Find where the given text appears and provide that cell's center as (x, y) coordinate. 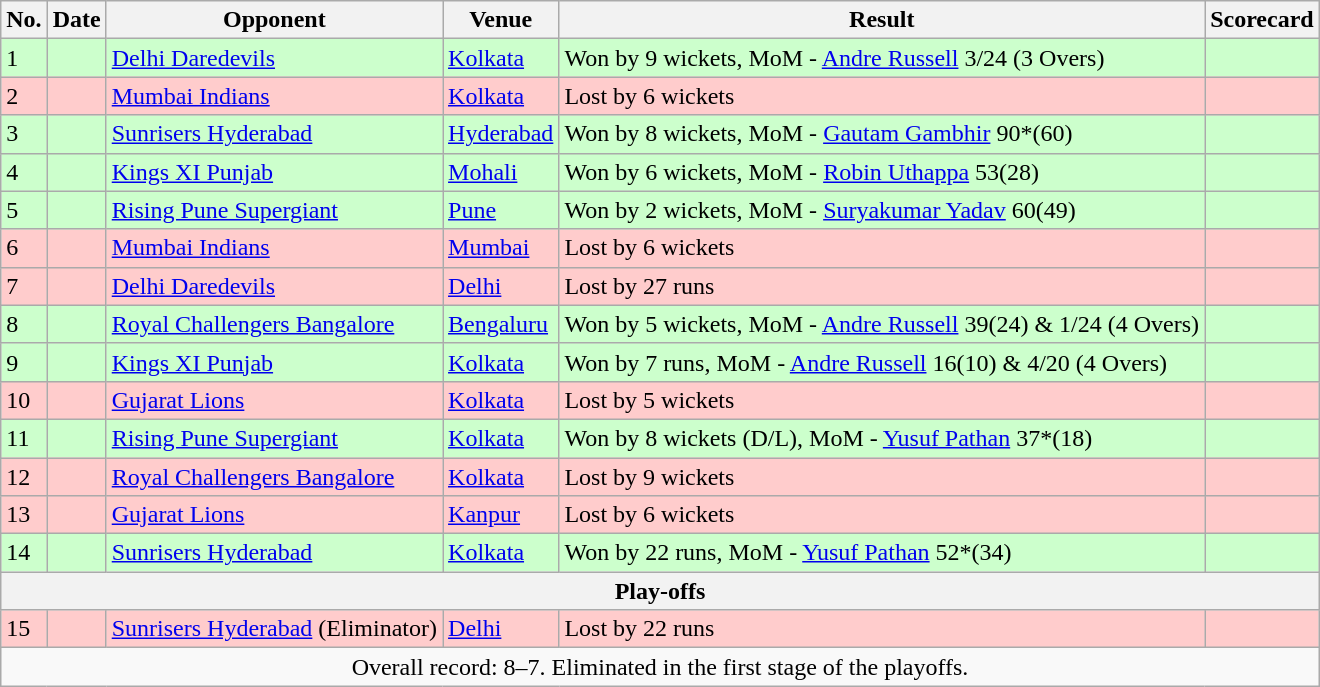
Mohali (501, 172)
Lost by 27 runs (882, 286)
Overall record: 8–7. Eliminated in the first stage of the playoffs. (660, 667)
Sunrisers Hyderabad (Eliminator) (274, 629)
11 (24, 438)
Result (882, 20)
Won by 7 runs, MoM - Andre Russell 16(10) & 4/20 (4 Overs) (882, 362)
Venue (501, 20)
7 (24, 286)
Kanpur (501, 515)
9 (24, 362)
Won by 5 wickets, MoM - Andre Russell 39(24) & 1/24 (4 Overs) (882, 324)
Won by 22 runs, MoM - Yusuf Pathan 52*(34) (882, 553)
Hyderabad (501, 134)
Won by 2 wickets, MoM - Suryakumar Yadav 60(49) (882, 210)
Won by 8 wickets, MoM - Gautam Gambhir 90*(60) (882, 134)
Opponent (274, 20)
8 (24, 324)
3 (24, 134)
Bengaluru (501, 324)
15 (24, 629)
2 (24, 96)
12 (24, 477)
14 (24, 553)
1 (24, 58)
10 (24, 400)
13 (24, 515)
Pune (501, 210)
4 (24, 172)
Mumbai (501, 248)
Won by 9 wickets, MoM - Andre Russell 3/24 (3 Overs) (882, 58)
No. (24, 20)
Lost by 5 wickets (882, 400)
Won by 6 wickets, MoM - Robin Uthappa 53(28) (882, 172)
Scorecard (1262, 20)
Lost by 22 runs (882, 629)
Lost by 9 wickets (882, 477)
6 (24, 248)
5 (24, 210)
Play-offs (660, 591)
Won by 8 wickets (D/L), MoM - Yusuf Pathan 37*(18) (882, 438)
Date (76, 20)
